Identify which cell holds the provided text, then report its (x, y) central coordinate. 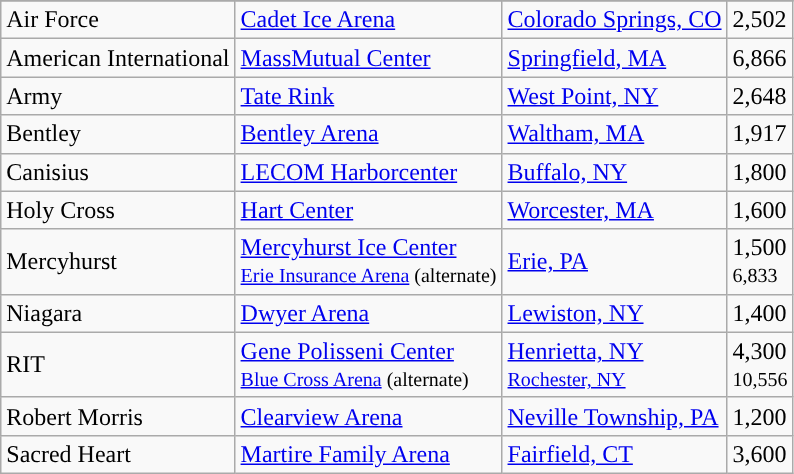
Worcester, MA (614, 210)
LECOM Harborcenter (368, 172)
Holy Cross (118, 210)
Niagara (118, 313)
Fairfield, CT (614, 454)
Henrietta, NYRochester, NY (614, 364)
Sacred Heart (118, 454)
Mercyhurst (118, 262)
Colorado Springs, CO (614, 20)
Dwyer Arena (368, 313)
Army (118, 96)
Gene Polisseni CenterBlue Cross Arena (alternate) (368, 364)
Mercyhurst Ice CenterErie Insurance Arena (alternate) (368, 262)
1,5006,833 (760, 262)
Tate Rink (368, 96)
Canisius (118, 172)
2,648 (760, 96)
Bentley (118, 134)
1,600 (760, 210)
1,400 (760, 313)
2,502 (760, 20)
Martire Family Arena (368, 454)
Hart Center (368, 210)
American International (118, 58)
Robert Morris (118, 416)
Neville Township, PA (614, 416)
Cadet Ice Arena (368, 20)
Clearview Arena (368, 416)
Erie, PA (614, 262)
Bentley Arena (368, 134)
Air Force (118, 20)
1,200 (760, 416)
MassMutual Center (368, 58)
RIT (118, 364)
3,600 (760, 454)
Buffalo, NY (614, 172)
1,800 (760, 172)
6,866 (760, 58)
Springfield, MA (614, 58)
Waltham, MA (614, 134)
4,30010,556 (760, 364)
Lewiston, NY (614, 313)
West Point, NY (614, 96)
1,917 (760, 134)
